Return the [x, y] coordinate for the center point of the cell that contains the specified text.  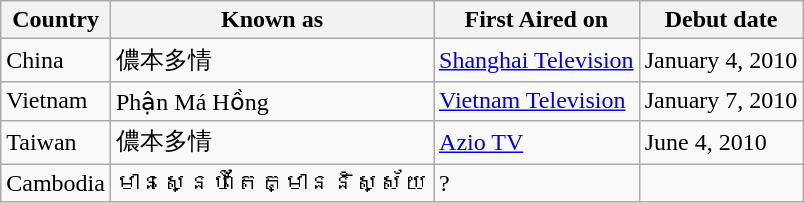
Vietnam [56, 101]
? [537, 183]
Shanghai Television [537, 60]
Debut date [721, 20]
January 7, 2010 [721, 101]
June 4, 2010 [721, 142]
January 4, 2010 [721, 60]
Taiwan [56, 142]
Vietnam Television [537, 101]
Azio TV [537, 142]
Cambodia [56, 183]
First Aired on [537, 20]
Phận Má Hồng [272, 101]
China [56, 60]
Country [56, 20]
Known as [272, 20]
មានស្នេហ៍តែគ្មាននិស្ស័យ [272, 183]
